Determine the (x, y) coordinate at the center of the cell enclosing the given text.  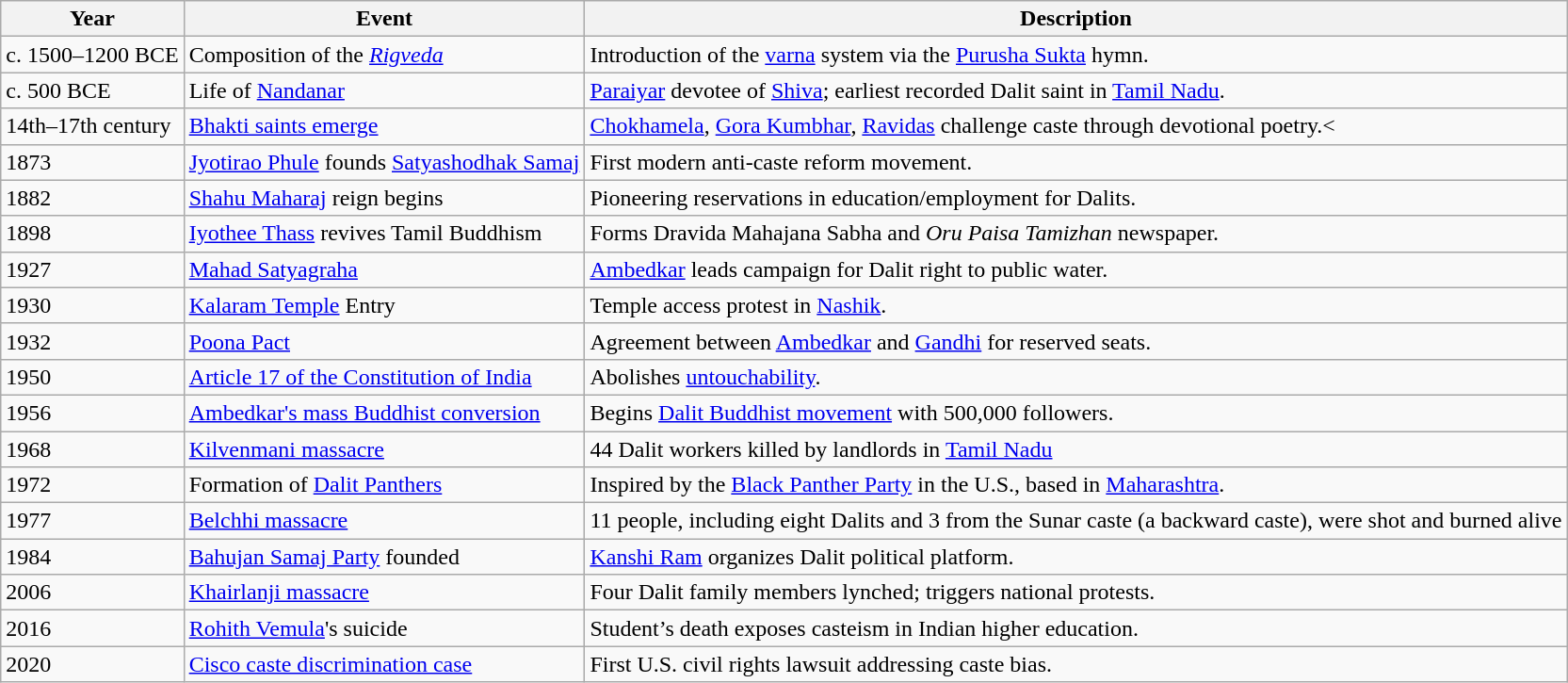
First modern anti-caste reform movement. (1075, 162)
Ambedkar's mass Buddhist conversion (384, 413)
Event (384, 19)
2016 (92, 628)
Student’s death exposes casteism in Indian higher education. (1075, 628)
Bahujan Samaj Party founded (384, 557)
1950 (92, 377)
Poona Pact (384, 341)
1984 (92, 557)
c. 1500–1200 BCE (92, 55)
Life of Nandanar (384, 90)
1968 (92, 449)
Begins Dalit Buddhist movement with 500,000 followers. (1075, 413)
1956 (92, 413)
Composition of the Rigveda (384, 55)
Khairlanji massacre (384, 593)
Article 17 of the Constitution of India (384, 377)
Pioneering reservations in education/employment for Dalits. (1075, 198)
Paraiyar devotee of Shiva; earliest recorded Dalit saint in Tamil Nadu. (1075, 90)
Abolishes untouchability. (1075, 377)
Bhakti saints emerge (384, 126)
Kanshi Ram organizes Dalit political platform. (1075, 557)
1930 (92, 305)
Description (1075, 19)
11 people, including eight Dalits and 3 from the Sunar caste (a backward caste), were shot and burned alive (1075, 521)
Inspired by the Black Panther Party in the U.S., based in Maharashtra. (1075, 485)
1972 (92, 485)
Kilvenmani massacre (384, 449)
1882 (92, 198)
44 Dalit workers killed by landlords in Tamil Nadu (1075, 449)
Mahad Satyagraha (384, 269)
1927 (92, 269)
Temple access protest in Nashik. (1075, 305)
Kalaram Temple Entry (384, 305)
Year (92, 19)
Rohith Vemula's suicide (384, 628)
Jyotirao Phule founds Satyashodhak Samaj (384, 162)
1932 (92, 341)
Belchhi massacre (384, 521)
Formation of Dalit Panthers (384, 485)
1977 (92, 521)
Chokhamela, Gora Kumbhar, Ravidas challenge caste through devotional poetry.< (1075, 126)
2006 (92, 593)
1873 (92, 162)
Shahu Maharaj reign begins (384, 198)
Ambedkar leads campaign for Dalit right to public water. (1075, 269)
2020 (92, 664)
Forms Dravida Mahajana Sabha and Oru Paisa Tamizhan newspaper. (1075, 234)
c. 500 BCE (92, 90)
Four Dalit family members lynched; triggers national protests. (1075, 593)
First U.S. civil rights lawsuit addressing caste bias. (1075, 664)
14th–17th century (92, 126)
Iyothee Thass revives Tamil Buddhism (384, 234)
Cisco caste discrimination case (384, 664)
Introduction of the varna system via the Purusha Sukta hymn. (1075, 55)
Agreement between Ambedkar and Gandhi for reserved seats. (1075, 341)
1898 (92, 234)
